Provide the (X, Y) coordinate of the cell's center where the given text is located.  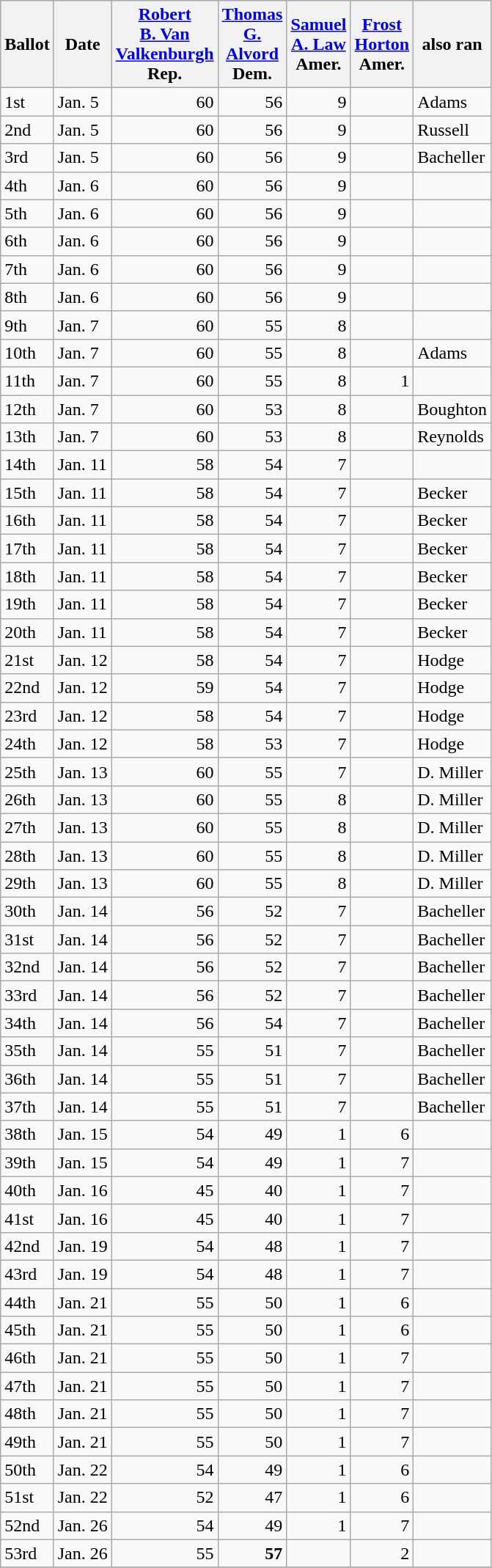
4th (27, 186)
32nd (27, 967)
24th (27, 744)
2nd (27, 130)
47th (27, 1386)
50th (27, 1470)
51st (27, 1498)
49th (27, 1442)
Russell (452, 130)
Boughton (452, 409)
9th (27, 325)
11th (27, 381)
Date (82, 44)
21st (27, 660)
12th (27, 409)
33rd (27, 995)
Ballot (27, 44)
46th (27, 1358)
2 (382, 1553)
6th (27, 241)
48th (27, 1414)
41st (27, 1218)
43rd (27, 1274)
34th (27, 1023)
45th (27, 1330)
Reynolds (452, 437)
36th (27, 1079)
29th (27, 884)
18th (27, 576)
40th (27, 1190)
20th (27, 632)
16th (27, 521)
39th (27, 1162)
47 (252, 1498)
25th (27, 772)
10th (27, 353)
57 (252, 1553)
22nd (27, 688)
3rd (27, 158)
42nd (27, 1246)
31st (27, 939)
59 (164, 688)
19th (27, 604)
38th (27, 1135)
7th (27, 269)
Thomas G. Alvord Dem. (252, 44)
13th (27, 437)
52nd (27, 1525)
also ran (452, 44)
26th (27, 799)
5th (27, 213)
30th (27, 912)
28th (27, 856)
8th (27, 297)
27th (27, 827)
23rd (27, 716)
35th (27, 1051)
Frost Horton Amer. (382, 44)
Samuel A. Law Amer. (318, 44)
14th (27, 465)
1st (27, 102)
15th (27, 493)
44th (27, 1302)
17th (27, 549)
Robert B. Van Valkenburgh Rep. (164, 44)
53rd (27, 1553)
37th (27, 1107)
